Output the (x, y) coordinate of the center of the cell containing the given text.  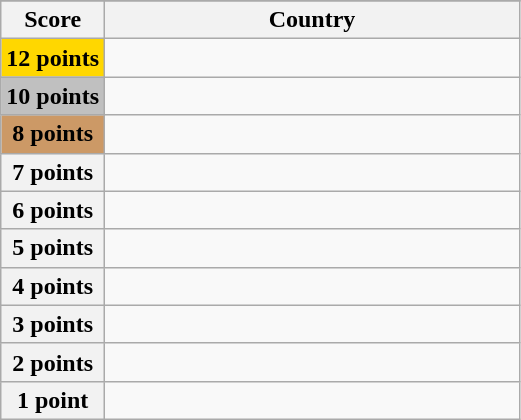
5 points (53, 248)
2 points (53, 362)
6 points (53, 210)
8 points (53, 134)
1 point (53, 400)
7 points (53, 172)
3 points (53, 324)
Score (53, 20)
4 points (53, 286)
12 points (53, 58)
10 points (53, 96)
Country (312, 20)
